Find where the given text appears and provide that cell's center as [x, y] coordinate. 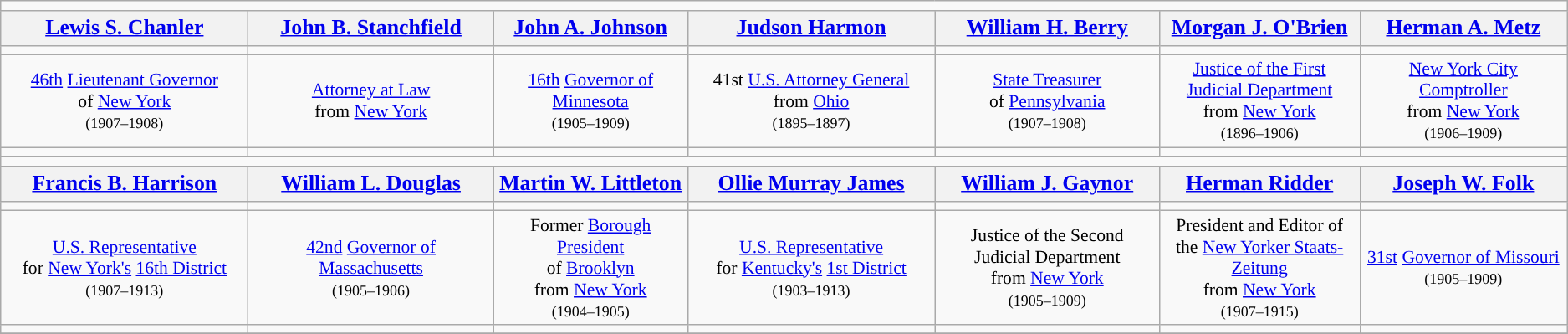
President and Editor ofthe New Yorker Staats-Zeitungfrom New York(1907–1915) [1259, 268]
Morgan J. O'Brien [1259, 28]
46th Lieutenant Governorof New York(1907–1908) [125, 101]
Joseph W. Folk [1463, 184]
Francis B. Harrison [125, 184]
William H. Berry [1047, 28]
41st U.S. Attorney Generalfrom Ohio(1895–1897) [811, 101]
Lewis S. Chanler [125, 28]
Judson Harmon [811, 28]
31st Governor of Missouri(1905–1909) [1463, 268]
John B. Stanchfield [371, 28]
Herman A. Metz [1463, 28]
Herman Ridder [1259, 184]
16th Governor of Minnesota(1905–1909) [590, 101]
Attorney at Lawfrom New York [371, 101]
U.S. Representativefor New York's 16th District(1907–1913) [125, 268]
Martin W. Littleton [590, 184]
Justice of the SecondJudicial Departmentfrom New York(1905–1909) [1047, 268]
John A. Johnson [590, 28]
Ollie Murray James [811, 184]
U.S. Representativefor Kentucky's 1st District(1903–1913) [811, 268]
William J. Gaynor [1047, 184]
Former Borough Presidentof Brooklynfrom New York(1904–1905) [590, 268]
42nd Governor of Massachusetts(1905–1906) [371, 268]
William L. Douglas [371, 184]
New York City Comptrollerfrom New York(1906–1909) [1463, 101]
Justice of the FirstJudicial Departmentfrom New York(1896–1906) [1259, 101]
State Treasurerof Pennsylvania(1907–1908) [1047, 101]
